Output the (X, Y) coordinate of the center of the cell containing the given text.  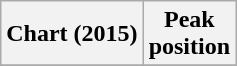
Chart (2015) (72, 34)
Peakposition (189, 34)
